Detect which cell encompasses the target text, then output its (x, y) center coordinate. 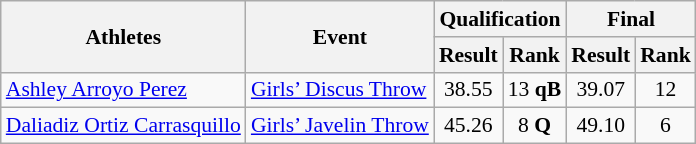
Event (340, 36)
Final (630, 19)
8 Q (535, 126)
6 (666, 126)
Girls’ Javelin Throw (340, 126)
38.55 (468, 90)
13 qB (535, 90)
Daliadiz Ortiz Carrasquillo (124, 126)
45.26 (468, 126)
Ashley Arroyo Perez (124, 90)
Girls’ Discus Throw (340, 90)
Athletes (124, 36)
49.10 (600, 126)
39.07 (600, 90)
Qualification (500, 19)
12 (666, 90)
